Identify which cell holds the provided text, then report its [X, Y] central coordinate. 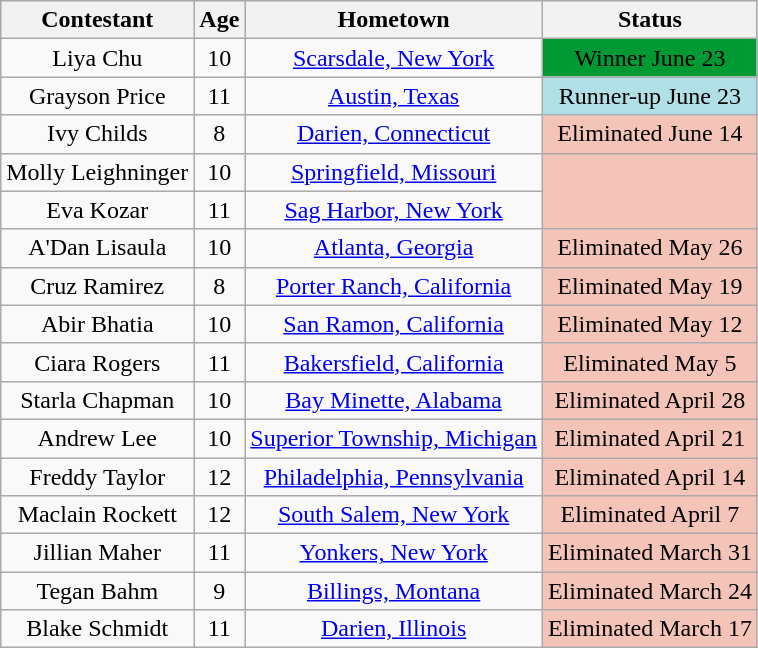
Eliminated March 31 [650, 553]
Tegan Bahm [98, 591]
Abir Bhatia [98, 324]
Blake Schmidt [98, 629]
Porter Ranch, California [394, 286]
South Salem, New York [394, 515]
Darien, Connecticut [394, 134]
San Ramon, California [394, 324]
Eliminated April 28 [650, 400]
Eliminated April 21 [650, 438]
Grayson Price [98, 96]
Bay Minette, Alabama [394, 400]
Sag Harbor, New York [394, 210]
Eliminated May 19 [650, 286]
Eliminated May 26 [650, 248]
Hometown [394, 20]
Age [220, 20]
Ciara Rogers [98, 362]
Eliminated June 14 [650, 134]
Contestant [98, 20]
9 [220, 591]
Runner-up June 23 [650, 96]
Winner June 23 [650, 58]
Status [650, 20]
Molly Leighninger [98, 172]
Freddy Taylor [98, 477]
Cruz Ramirez [98, 286]
Eva Kozar [98, 210]
Philadelphia, Pennsylvania [394, 477]
Darien, Illinois [394, 629]
A'Dan Lisaula [98, 248]
Atlanta, Georgia [394, 248]
Eliminated May 5 [650, 362]
Superior Township, Michigan [394, 438]
Eliminated April 7 [650, 515]
Bakersfield, California [394, 362]
Ivy Childs [98, 134]
Eliminated March 17 [650, 629]
Liya Chu [98, 58]
Eliminated May 12 [650, 324]
Springfield, Missouri [394, 172]
Scarsdale, New York [394, 58]
Maclain Rockett [98, 515]
Andrew Lee [98, 438]
Yonkers, New York [394, 553]
Jillian Maher [98, 553]
Austin, Texas [394, 96]
Eliminated March 24 [650, 591]
Starla Chapman [98, 400]
Billings, Montana [394, 591]
Eliminated April 14 [650, 477]
